Locate the cell with the specified text and output its (X, Y) center coordinate. 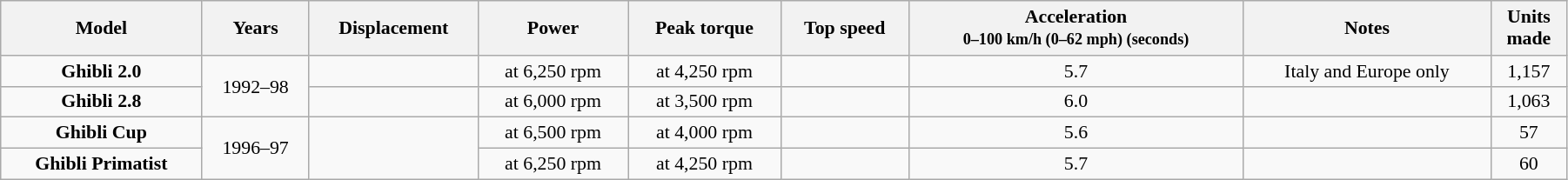
Ghibli Cup (101, 132)
5.6 (1075, 132)
Notes (1368, 28)
6.0 (1075, 102)
1,157 (1528, 70)
1,063 (1528, 102)
Ghibli Primatist (101, 163)
1996–97 (256, 148)
Top speed (844, 28)
Years (256, 28)
Unitsmade (1528, 28)
at 6,000 rpm (553, 102)
Model (101, 28)
at 3,500 rpm (705, 102)
Ghibli 2.8 (101, 102)
Ghibli 2.0 (101, 70)
Italy and Europe only (1368, 70)
at 6,500 rpm (553, 132)
1992–98 (256, 85)
60 (1528, 163)
57 (1528, 132)
Displacement (393, 28)
at 4,000 rpm (705, 132)
Acceleration0–100 km/h (0–62 mph) (seconds) (1075, 28)
Power (553, 28)
Peak torque (705, 28)
